For the text-containing cell, return its midpoint in [x, y] coordinate format. 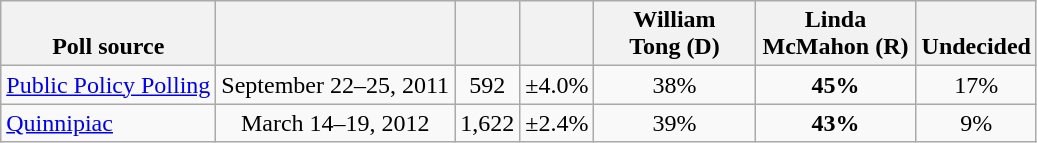
38% [674, 85]
March 14–19, 2012 [336, 123]
±2.4% [557, 123]
LindaMcMahon (R) [836, 34]
Quinnipiac [108, 123]
45% [836, 85]
39% [674, 123]
Undecided [976, 34]
WilliamTong (D) [674, 34]
17% [976, 85]
43% [836, 123]
September 22–25, 2011 [336, 85]
Poll source [108, 34]
9% [976, 123]
592 [488, 85]
Public Policy Polling [108, 85]
±4.0% [557, 85]
1,622 [488, 123]
